Output the (X, Y) coordinate of the center of the cell containing the given text.  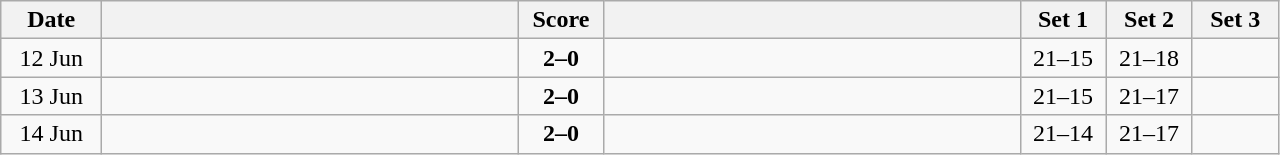
Date (52, 20)
Score (561, 20)
21–14 (1063, 134)
12 Jun (52, 58)
Set 3 (1235, 20)
14 Jun (52, 134)
Set 1 (1063, 20)
21–18 (1149, 58)
13 Jun (52, 96)
Set 2 (1149, 20)
